Return [X, Y] of the center of cell containing provided text 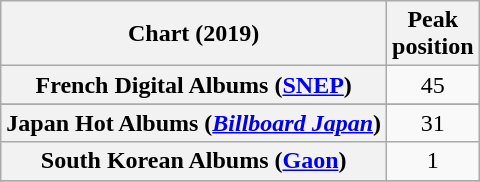
Peakposition [433, 34]
South Korean Albums (Gaon) [194, 161]
31 [433, 123]
French Digital Albums (SNEP) [194, 85]
Chart (2019) [194, 34]
Japan Hot Albums (Billboard Japan) [194, 123]
45 [433, 85]
1 [433, 161]
